Return the (X, Y) coordinate for the center point of the cell that contains the specified text.  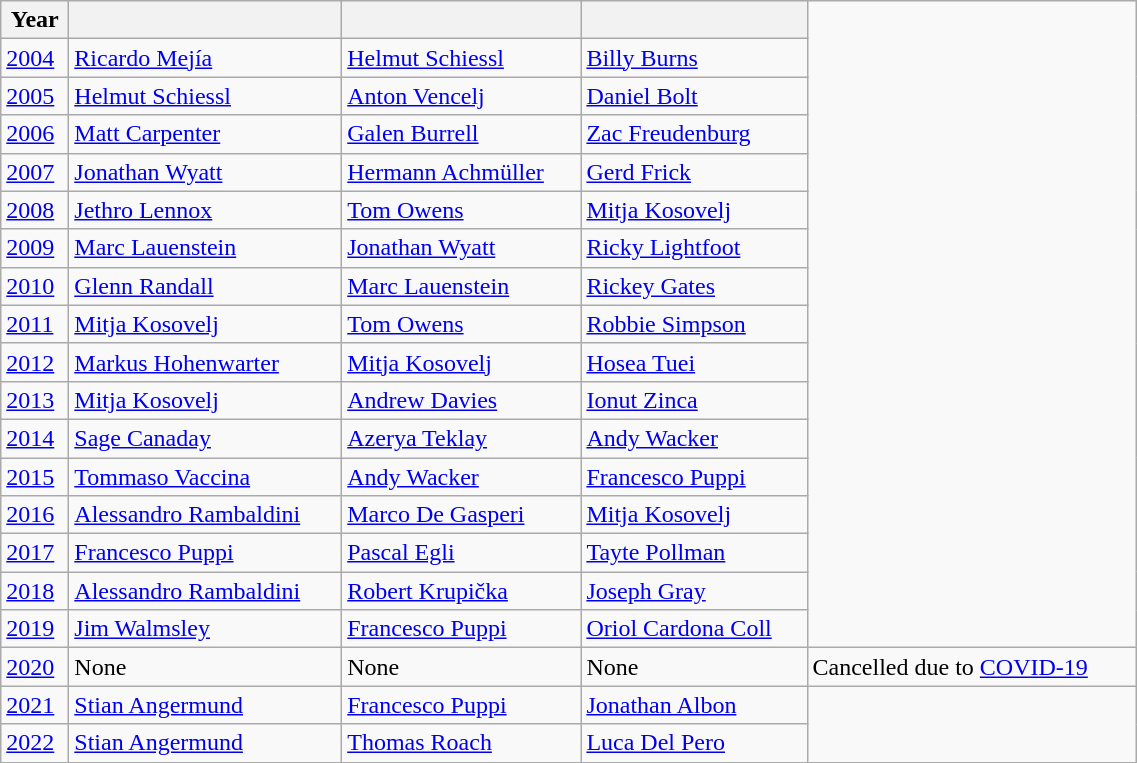
Daniel Bolt (694, 96)
2015 (35, 477)
2011 (35, 324)
Azerya Teklay (462, 438)
Joseph Gray (694, 591)
2018 (35, 591)
Cancelled due to COVID-19 (972, 667)
Anton Vencelj (462, 96)
Billy Burns (694, 58)
Glenn Randall (206, 286)
Robbie Simpson (694, 324)
2004 (35, 58)
Robert Krupička (462, 591)
Marco De Gasperi (462, 515)
2014 (35, 438)
2005 (35, 96)
2016 (35, 515)
Rickey Gates (694, 286)
Ricardo Mejía (206, 58)
Hosea Tuei (694, 362)
2017 (35, 553)
Luca Del Pero (694, 743)
Thomas Roach (462, 743)
Oriol Cardona Coll (694, 629)
Ricky Lightfoot (694, 248)
Matt Carpenter (206, 134)
Andrew Davies (462, 400)
2022 (35, 743)
Pascal Egli (462, 553)
Markus Hohenwarter (206, 362)
Galen Burrell (462, 134)
2007 (35, 172)
2013 (35, 400)
Hermann Achmüller (462, 172)
Jim Walmsley (206, 629)
Jethro Lennox (206, 210)
2010 (35, 286)
Year (35, 20)
Sage Canaday (206, 438)
Tayte Pollman (694, 553)
Jonathan Albon (694, 705)
Tommaso Vaccina (206, 477)
2006 (35, 134)
Zac Freudenburg (694, 134)
2009 (35, 248)
2008 (35, 210)
Gerd Frick (694, 172)
Ionut Zinca (694, 400)
2021 (35, 705)
2020 (35, 667)
2012 (35, 362)
2019 (35, 629)
